Locate the cell with the specified text and output its [x, y] center coordinate. 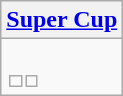
Super Cup [62, 20]
